Return the (X, Y) coordinate for the center point of the cell that contains the specified text.  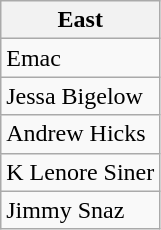
Andrew Hicks (80, 134)
Emac (80, 58)
K Lenore Siner (80, 172)
East (80, 20)
Jimmy Snaz (80, 210)
Jessa Bigelow (80, 96)
